Locate the cell with the specified text and output its [X, Y] center coordinate. 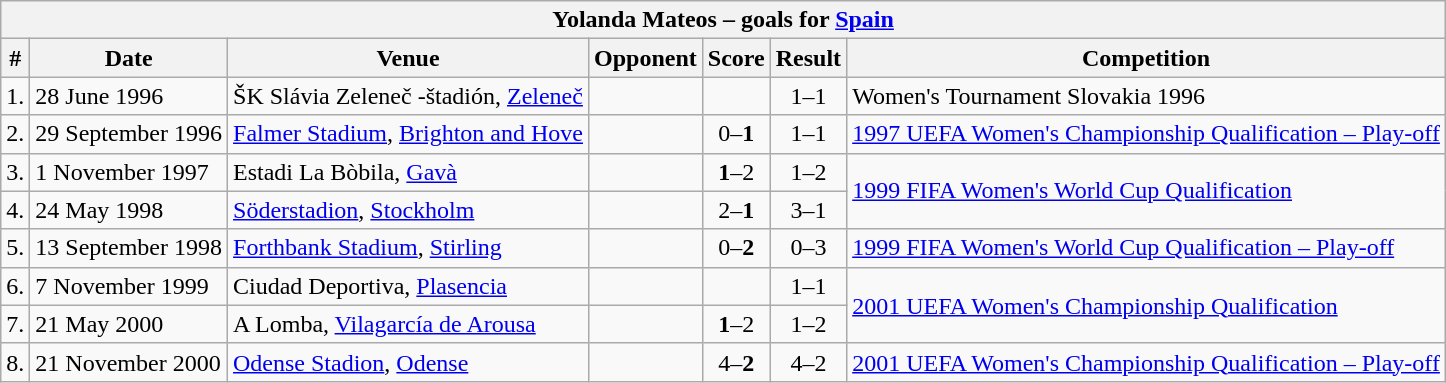
21 May 2000 [129, 324]
Söderstadion, Stockholm [408, 210]
1999 FIFA Women's World Cup Qualification [1146, 191]
Competition [1146, 58]
1. [16, 96]
Yolanda Mateos – goals for Spain [724, 20]
Ciudad Deportiva, Plasencia [408, 286]
4. [16, 210]
2. [16, 134]
# [16, 58]
0–1 [736, 134]
1 November 1997 [129, 172]
24 May 1998 [129, 210]
0–3 [808, 248]
13 September 1998 [129, 248]
1999 FIFA Women's World Cup Qualification – Play-off [1146, 248]
A Lomba, Vilagarcía de Arousa [408, 324]
1997 UEFA Women's Championship Qualification – Play-off [1146, 134]
7. [16, 324]
8. [16, 362]
6. [16, 286]
Falmer Stadium, Brighton and Hove [408, 134]
29 September 1996 [129, 134]
Score [736, 58]
Estadi La Bòbila, Gavà [408, 172]
3–1 [808, 210]
2001 UEFA Women's Championship Qualification [1146, 305]
Result [808, 58]
28 June 1996 [129, 96]
5. [16, 248]
Odense Stadion, Odense [408, 362]
Venue [408, 58]
7 November 1999 [129, 286]
Opponent [646, 58]
2001 UEFA Women's Championship Qualification – Play-off [1146, 362]
21 November 2000 [129, 362]
2–1 [736, 210]
ŠK Slávia Zeleneč -štadión, Zeleneč [408, 96]
0–2 [736, 248]
Forthbank Stadium, Stirling [408, 248]
Date [129, 58]
Women's Tournament Slovakia 1996 [1146, 96]
3. [16, 172]
